Determine the [x, y] coordinate at the center of the cell enclosing the given text.  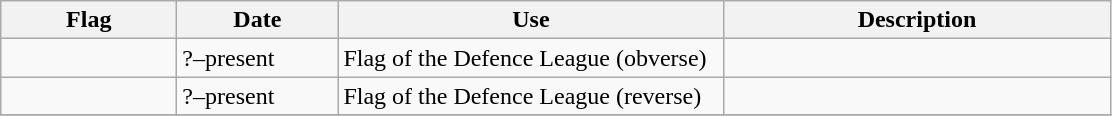
Flag of the Defence League (reverse) [531, 96]
Use [531, 20]
Description [917, 20]
Date [258, 20]
Flag of the Defence League (obverse) [531, 58]
Flag [89, 20]
